From the cell containing the given text, extract its center point as [X, Y] coordinate. 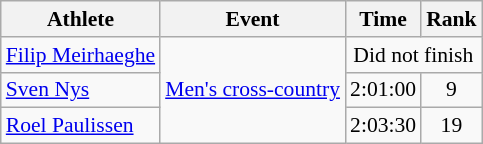
Time [383, 19]
2:01:00 [383, 90]
Filip Meirhaeghe [80, 55]
Athlete [80, 19]
Did not finish [414, 55]
Rank [452, 19]
Sven Nys [80, 90]
Event [252, 19]
19 [452, 126]
9 [452, 90]
Men's cross-country [252, 90]
2:03:30 [383, 126]
Roel Paulissen [80, 126]
